Return [X, Y] of the center of cell containing provided text 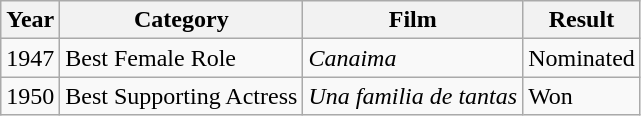
1950 [30, 96]
Won [582, 96]
Canaima [413, 58]
Result [582, 20]
Film [413, 20]
Category [182, 20]
Best Female Role [182, 58]
Nominated [582, 58]
1947 [30, 58]
Year [30, 20]
Best Supporting Actress [182, 96]
Una familia de tantas [413, 96]
